Scan for the cell matching the given text and deliver its (X, Y) coordinate at center. 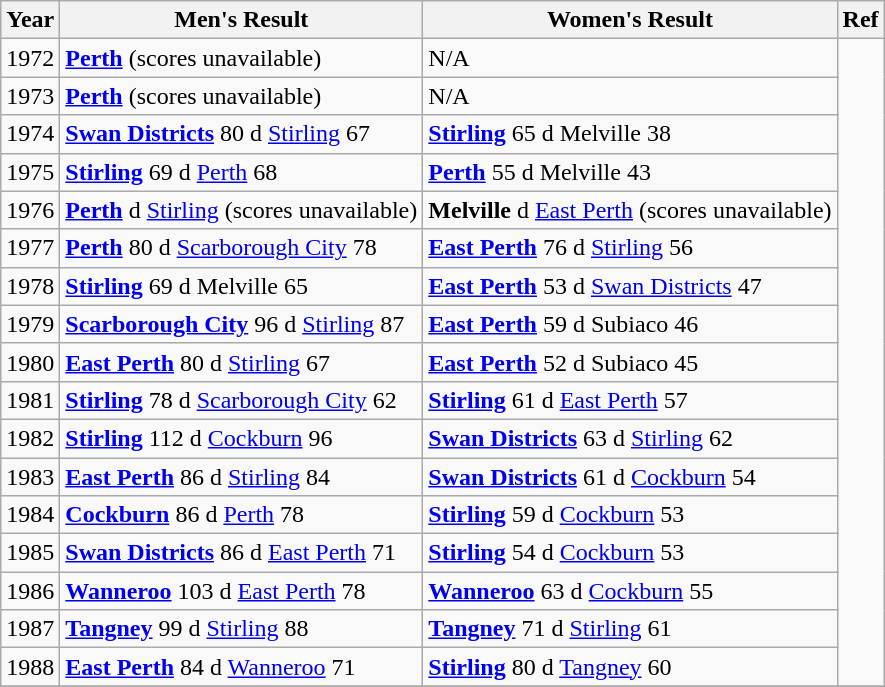
Swan Districts 63 d Stirling 62 (630, 438)
1975 (30, 172)
East Perth 76 d Stirling 56 (630, 248)
East Perth 52 d Subiaco 45 (630, 362)
1983 (30, 477)
1977 (30, 248)
East Perth 86 d Stirling 84 (242, 477)
1978 (30, 286)
Stirling 69 d Melville 65 (242, 286)
East Perth 53 d Swan Districts 47 (630, 286)
1982 (30, 438)
Year (30, 20)
Stirling 59 d Cockburn 53 (630, 515)
East Perth 80 d Stirling 67 (242, 362)
1985 (30, 553)
Swan Districts 61 d Cockburn 54 (630, 477)
1984 (30, 515)
Stirling 112 d Cockburn 96 (242, 438)
Stirling 54 d Cockburn 53 (630, 553)
Perth 80 d Scarborough City 78 (242, 248)
Ref (860, 20)
Perth d Stirling (scores unavailable) (242, 210)
Women's Result (630, 20)
Melville d East Perth (scores unavailable) (630, 210)
East Perth 84 d Wanneroo 71 (242, 667)
Stirling 61 d East Perth 57 (630, 400)
Men's Result (242, 20)
1976 (30, 210)
1972 (30, 58)
Perth 55 d Melville 43 (630, 172)
1981 (30, 400)
Swan Districts 86 d East Perth 71 (242, 553)
1974 (30, 134)
1988 (30, 667)
Tangney 71 d Stirling 61 (630, 629)
1973 (30, 96)
Scarborough City 96 d Stirling 87 (242, 324)
Tangney 99 d Stirling 88 (242, 629)
Stirling 65 d Melville 38 (630, 134)
Wanneroo 103 d East Perth 78 (242, 591)
East Perth 59 d Subiaco 46 (630, 324)
Stirling 80 d Tangney 60 (630, 667)
Wanneroo 63 d Cockburn 55 (630, 591)
Swan Districts 80 d Stirling 67 (242, 134)
Stirling 69 d Perth 68 (242, 172)
1980 (30, 362)
1986 (30, 591)
Cockburn 86 d Perth 78 (242, 515)
Stirling 78 d Scarborough City 62 (242, 400)
1979 (30, 324)
1987 (30, 629)
